Find where the given text appears and provide that cell's center as [X, Y] coordinate. 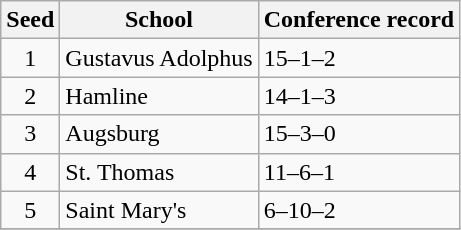
Saint Mary's [159, 210]
14–1–3 [358, 96]
School [159, 20]
15–3–0 [358, 134]
1 [30, 58]
Gustavus Adolphus [159, 58]
Augsburg [159, 134]
St. Thomas [159, 172]
15–1–2 [358, 58]
6–10–2 [358, 210]
Conference record [358, 20]
Hamline [159, 96]
5 [30, 210]
11–6–1 [358, 172]
Seed [30, 20]
2 [30, 96]
4 [30, 172]
3 [30, 134]
